Return the (X, Y) coordinate for the center point of the cell that contains the specified text.  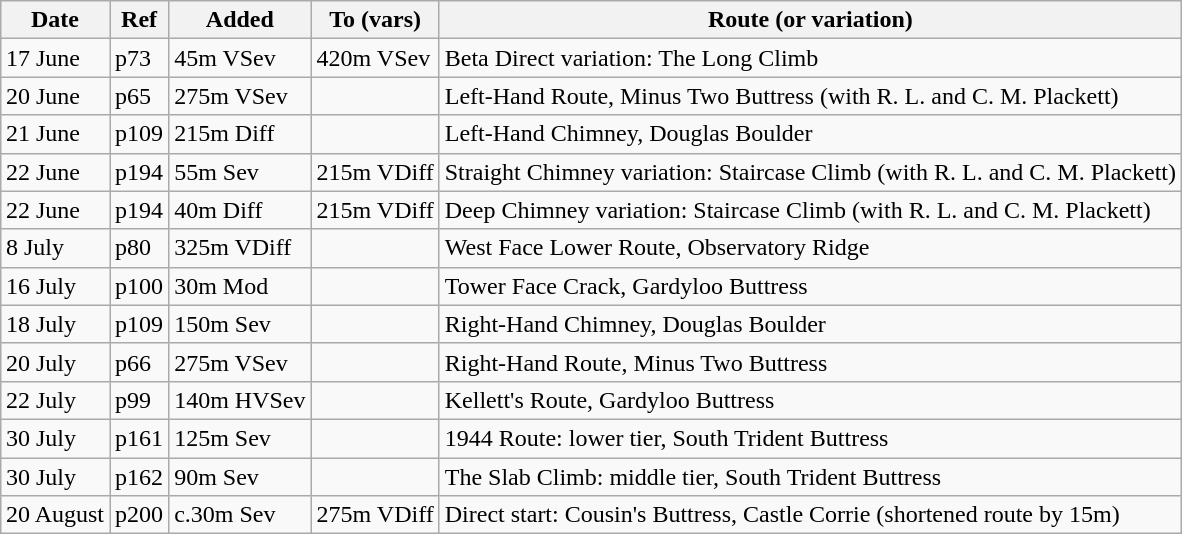
21 June (54, 134)
p66 (140, 362)
To (vars) (375, 20)
275m VDiff (375, 515)
p80 (140, 248)
Left-Hand Route, Minus Two Buttress (with R. L. and C. M. Plackett) (810, 96)
p65 (140, 96)
Date (54, 20)
Route (or variation) (810, 20)
Tower Face Crack, Gardyloo Buttress (810, 286)
20 July (54, 362)
p73 (140, 58)
55m Sev (240, 172)
150m Sev (240, 324)
Right-Hand Route, Minus Two Buttress (810, 362)
215m Diff (240, 134)
p200 (140, 515)
West Face Lower Route, Observatory Ridge (810, 248)
40m Diff (240, 210)
30m Mod (240, 286)
16 July (54, 286)
20 August (54, 515)
22 July (54, 400)
Ref (140, 20)
20 June (54, 96)
140m HVSev (240, 400)
Direct start: Cousin's Buttress, Castle Corrie (shortened route by 15m) (810, 515)
Left-Hand Chimney, Douglas Boulder (810, 134)
Straight Chimney variation: Staircase Climb (with R. L. and C. M. Plackett) (810, 172)
p99 (140, 400)
1944 Route: lower tier, South Trident Buttress (810, 438)
p100 (140, 286)
c.30m Sev (240, 515)
p161 (140, 438)
420m VSev (375, 58)
Right-Hand Chimney, Douglas Boulder (810, 324)
Kellett's Route, Gardyloo Buttress (810, 400)
Added (240, 20)
Deep Chimney variation: Staircase Climb (with R. L. and C. M. Plackett) (810, 210)
The Slab Climb: middle tier, South Trident Buttress (810, 477)
125m Sev (240, 438)
90m Sev (240, 477)
p162 (140, 477)
Beta Direct variation: The Long Climb (810, 58)
8 July (54, 248)
17 June (54, 58)
45m VSev (240, 58)
325m VDiff (240, 248)
18 July (54, 324)
